Locate the cell with the specified text and output its [X, Y] center coordinate. 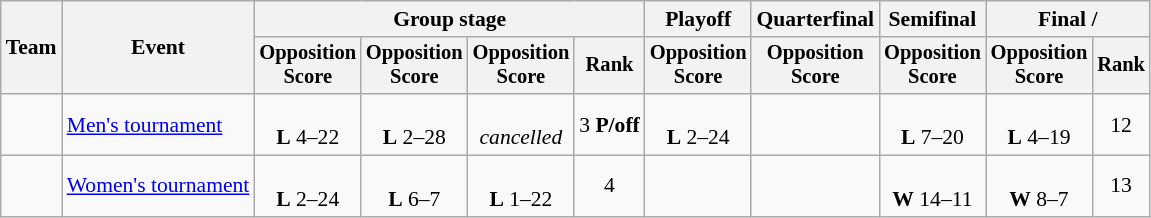
Event [158, 48]
13 [1121, 186]
W 14–11 [932, 186]
Semifinal [932, 19]
L 7–20 [932, 124]
Men's tournament [158, 124]
Final / [1068, 19]
Women's tournament [158, 186]
L 1–22 [522, 186]
Playoff [698, 19]
Group stage [449, 19]
12 [1121, 124]
Team [32, 48]
L 2–28 [414, 124]
L 4–22 [308, 124]
W 8–7 [1040, 186]
L 6–7 [414, 186]
L 4–19 [1040, 124]
4 [610, 186]
3 P/off [610, 124]
Quarterfinal [815, 19]
cancelled [522, 124]
